Locate the cell with the specified text and output its [x, y] center coordinate. 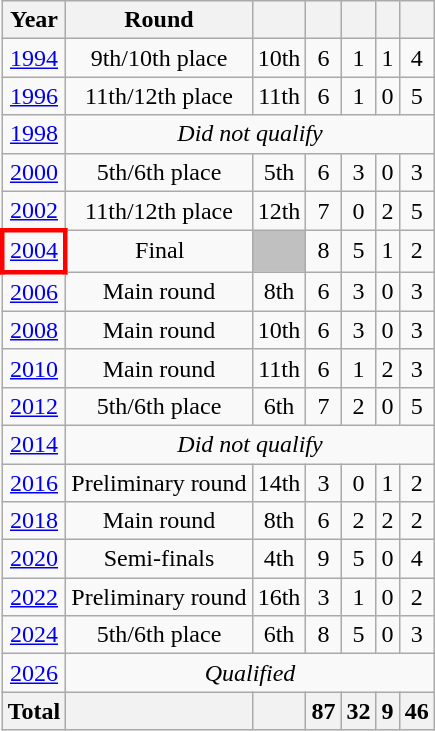
2008 [34, 330]
2010 [34, 368]
1994 [34, 58]
16th [279, 597]
2000 [34, 172]
32 [358, 711]
2002 [34, 211]
2020 [34, 559]
2012 [34, 406]
2016 [34, 483]
Semi-finals [159, 559]
2024 [34, 635]
2022 [34, 597]
1996 [34, 96]
12th [279, 211]
9th/10th place [159, 58]
Year [34, 20]
Final [159, 252]
2026 [34, 673]
14th [279, 483]
2018 [34, 521]
4th [279, 559]
2014 [34, 444]
87 [324, 711]
5th [279, 172]
46 [416, 711]
2004 [34, 252]
1998 [34, 134]
Qualified [250, 673]
Round [159, 20]
2006 [34, 292]
Total [34, 711]
